Locate the cell with the specified text and output its [X, Y] center coordinate. 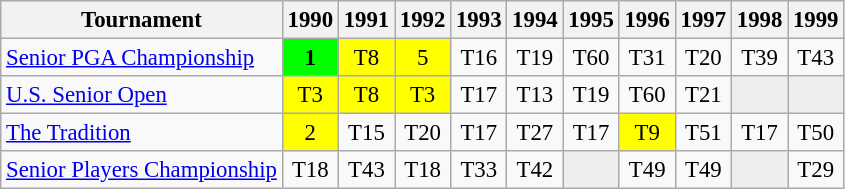
1994 [535, 20]
1999 [816, 20]
1998 [759, 20]
1997 [703, 20]
Senior PGA Championship [142, 58]
T27 [535, 133]
T16 [479, 58]
T33 [479, 170]
1992 [422, 20]
T21 [703, 95]
Tournament [142, 20]
1995 [591, 20]
T13 [535, 95]
T31 [647, 58]
1996 [647, 20]
T29 [816, 170]
1993 [479, 20]
1 [310, 58]
T39 [759, 58]
T42 [535, 170]
2 [310, 133]
T51 [703, 133]
1990 [310, 20]
T9 [647, 133]
T50 [816, 133]
T15 [366, 133]
The Tradition [142, 133]
U.S. Senior Open [142, 95]
1991 [366, 20]
Senior Players Championship [142, 170]
5 [422, 58]
